Search for the cell housing the specified text and yield its [X, Y] center coordinate. 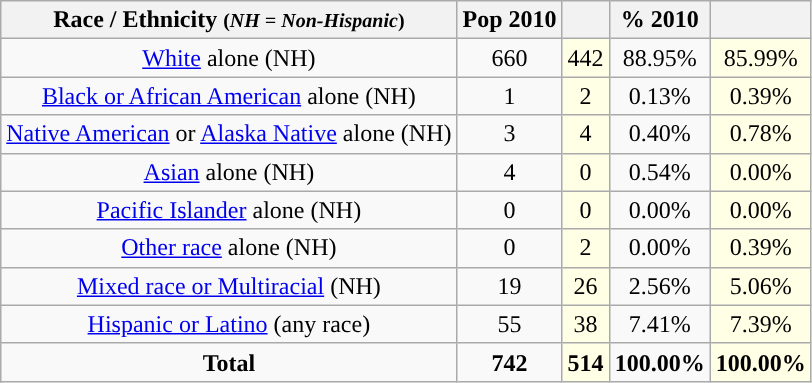
442 [586, 58]
742 [510, 362]
514 [586, 362]
7.39% [760, 324]
Total [229, 362]
Native American or Alaska Native alone (NH) [229, 134]
0.78% [760, 134]
55 [510, 324]
7.41% [660, 324]
1 [510, 96]
Hispanic or Latino (any race) [229, 324]
Race / Ethnicity (NH = Non-Hispanic) [229, 20]
Mixed race or Multiracial (NH) [229, 286]
2.56% [660, 286]
26 [586, 286]
85.99% [760, 58]
Black or African American alone (NH) [229, 96]
Pacific Islander alone (NH) [229, 210]
0.40% [660, 134]
% 2010 [660, 20]
5.06% [760, 286]
3 [510, 134]
White alone (NH) [229, 58]
660 [510, 58]
19 [510, 286]
38 [586, 324]
0.54% [660, 172]
0.13% [660, 96]
Asian alone (NH) [229, 172]
Other race alone (NH) [229, 248]
88.95% [660, 58]
Pop 2010 [510, 20]
